Return the [x, y] coordinate for the center point of the cell that contains the specified text.  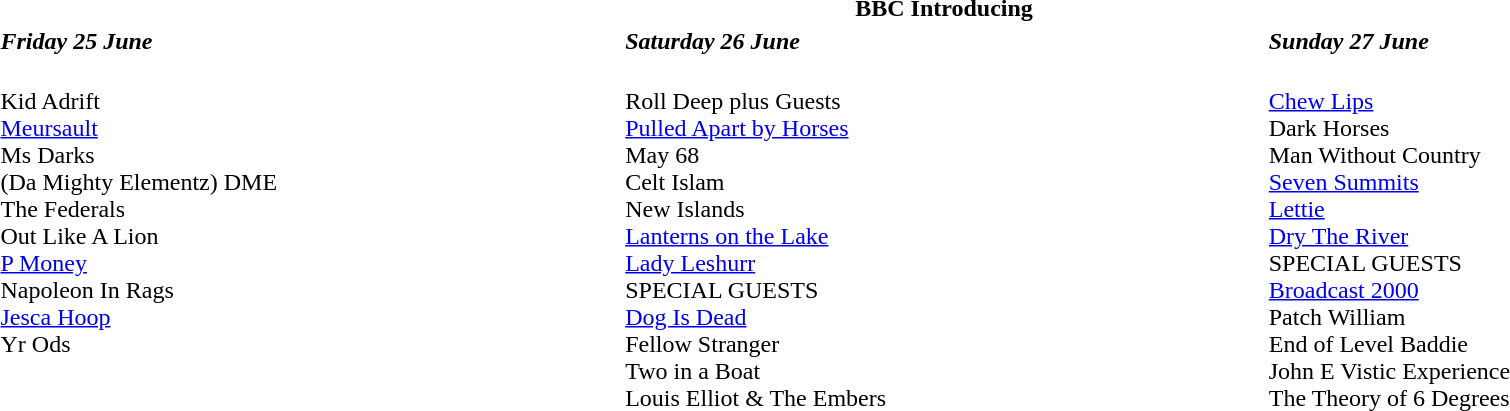
Saturday 26 June [944, 41]
